Extract the [X, Y] coordinate from the center of the cell holding the provided text.  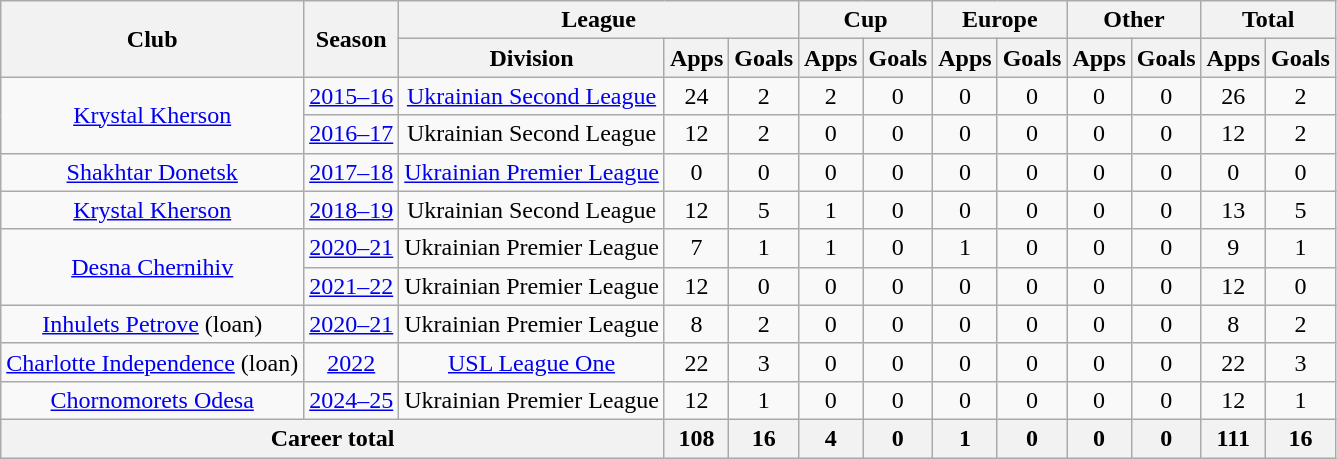
Shakhtar Donetsk [152, 172]
111 [1233, 438]
13 [1233, 210]
Inhulets Petrove (loan) [152, 324]
Total [1268, 20]
Chornomorets Odesa [152, 400]
Europe [1000, 20]
24 [696, 96]
League [599, 20]
Club [152, 39]
Other [1134, 20]
Division [532, 58]
4 [831, 438]
2022 [352, 362]
26 [1233, 96]
7 [696, 248]
108 [696, 438]
2017–18 [352, 172]
Season [352, 39]
Cup [866, 20]
9 [1233, 248]
2024–25 [352, 400]
USL League One [532, 362]
2021–22 [352, 286]
2018–19 [352, 210]
Charlotte Independence (loan) [152, 362]
Desna Chernihiv [152, 267]
2016–17 [352, 134]
Career total [333, 438]
2015–16 [352, 96]
